Scan for the cell matching the given text and deliver its (X, Y) coordinate at center. 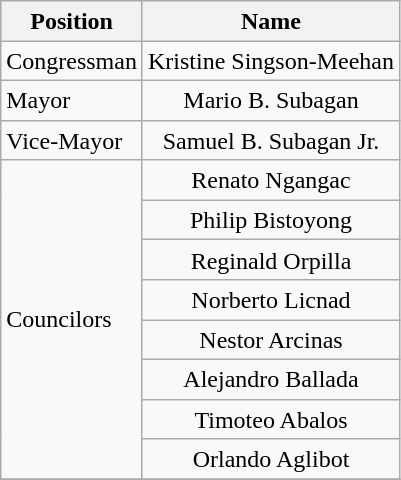
Reginald Orpilla (270, 260)
Mario B. Subagan (270, 100)
Name (270, 21)
Position (72, 21)
Congressman (72, 61)
Kristine Singson-Meehan (270, 61)
Renato Ngangac (270, 180)
Samuel B. Subagan Jr. (270, 140)
Mayor (72, 100)
Alejandro Ballada (270, 379)
Vice-Mayor (72, 140)
Orlando Aglibot (270, 459)
Norberto Licnad (270, 300)
Timoteo Abalos (270, 419)
Councilors (72, 320)
Nestor Arcinas (270, 340)
Philip Bistoyong (270, 220)
